Identify which cell holds the provided text, then report its (x, y) central coordinate. 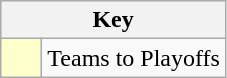
Key (114, 20)
Teams to Playoffs (134, 58)
